Pinpoint the cell where the given text exists, returning its [x, y] midpoint coordinate. 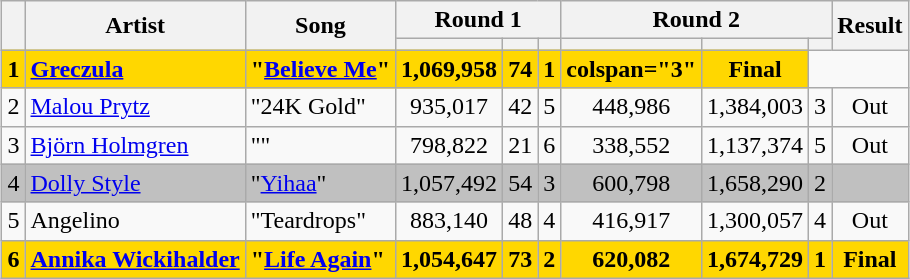
Dolly Style [135, 183]
620,082 [632, 259]
1,137,374 [756, 145]
73 [520, 259]
416,917 [632, 221]
600,798 [632, 183]
48 [520, 221]
"" [320, 145]
1,384,003 [756, 107]
"Believe Me" [320, 69]
Malou Prytz [135, 107]
Round 2 [696, 20]
Round 1 [478, 20]
42 [520, 107]
883,140 [450, 221]
Result [870, 26]
"Life Again" [320, 259]
1,658,290 [756, 183]
Annika Wickihalder [135, 259]
448,986 [632, 107]
798,822 [450, 145]
338,552 [632, 145]
colspan="3" [632, 69]
Angelino [135, 221]
Björn Holmgren [135, 145]
935,017 [450, 107]
1,300,057 [756, 221]
"Teardrops" [320, 221]
54 [520, 183]
Artist [135, 26]
"24K Gold" [320, 107]
Greczula [135, 69]
Song [320, 26]
21 [520, 145]
1,054,647 [450, 259]
1,674,729 [756, 259]
"Yihaa" [320, 183]
1,057,492 [450, 183]
1,069,958 [450, 69]
74 [520, 69]
